Identify which cell holds the provided text, then report its [x, y] central coordinate. 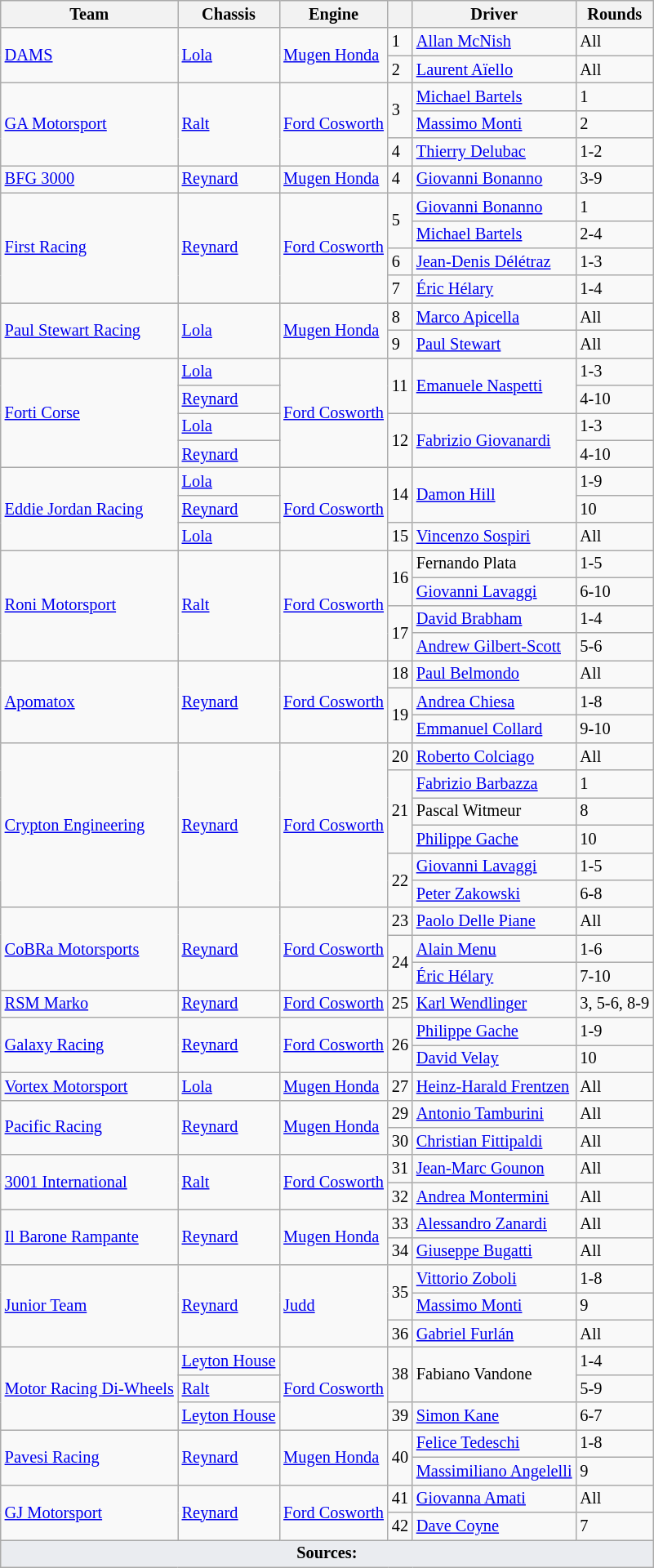
Damon Hill [495, 495]
31 [400, 1169]
23 [400, 921]
3, 5-6, 8-9 [614, 1004]
18 [400, 674]
Pascal Witmeur [495, 811]
35 [400, 1292]
15 [400, 537]
24 [400, 962]
Peter Zakowski [495, 893]
5-9 [614, 1388]
Thierry Delubac [495, 152]
Laurent Aïello [495, 69]
Felice Tedeschi [495, 1443]
Vincenzo Sospiri [495, 537]
6 [400, 261]
GA Motorsport [90, 124]
33 [400, 1223]
Fernando Plata [495, 563]
Emanuele Naspetti [495, 385]
Andrea Montermini [495, 1196]
Allan McNish [495, 42]
Pavesi Racing [90, 1457]
Roni Motorsport [90, 604]
Dave Coyne [495, 1526]
14 [400, 495]
21 [400, 812]
2-4 [614, 234]
Jean-Marc Gounon [495, 1169]
Paul Stewart [495, 344]
Fabiano Vandone [495, 1375]
12 [400, 439]
16 [400, 577]
9-10 [614, 728]
Vittorio Zoboli [495, 1279]
Junior Team [90, 1307]
Marco Apicella [495, 317]
22 [400, 880]
Driver [495, 14]
1-6 [614, 949]
Motor Racing Di-Wheels [90, 1388]
3-9 [614, 179]
Chassis [229, 14]
5-6 [614, 646]
5 [400, 220]
Paul Stewart Racing [90, 330]
26 [400, 1045]
Paul Belmondo [495, 674]
Massimiliano Angelelli [495, 1471]
Paolo Delle Piane [495, 921]
19 [400, 715]
DAMS [90, 56]
Sources: [327, 1553]
Engine [333, 14]
Apomatox [90, 701]
27 [400, 1086]
3 [400, 109]
Andrew Gilbert-Scott [495, 646]
Rounds [614, 14]
Alain Menu [495, 949]
Giovanna Amati [495, 1499]
6-8 [614, 893]
20 [400, 756]
Vortex Motorsport [90, 1086]
1-2 [614, 152]
32 [400, 1196]
Judd [333, 1307]
11 [400, 385]
Galaxy Racing [90, 1045]
Heinz-Harald Frentzen [495, 1086]
David Brabham [495, 619]
Fabrizio Barbazza [495, 784]
Eddie Jordan Racing [90, 508]
39 [400, 1416]
Fabrizio Giovanardi [495, 439]
Giuseppe Bugatti [495, 1251]
Jean-Denis Délétraz [495, 261]
42 [400, 1526]
Il Barone Rampante [90, 1236]
Alessandro Zanardi [495, 1223]
BFG 3000 [90, 179]
Andrea Chiesa [495, 702]
3001 International [90, 1183]
Team [90, 14]
Simon Kane [495, 1416]
Christian Fittipaldi [495, 1141]
29 [400, 1114]
RSM Marko [90, 1004]
6-7 [614, 1416]
David Velay [495, 1058]
6-10 [614, 591]
Antonio Tamburini [495, 1114]
Pacific Racing [90, 1127]
17 [400, 632]
Gabriel Furlán [495, 1334]
40 [400, 1457]
25 [400, 1004]
41 [400, 1499]
Karl Wendlinger [495, 1004]
CoBRa Motorsports [90, 949]
34 [400, 1251]
38 [400, 1375]
36 [400, 1334]
Emmanuel Collard [495, 728]
First Racing [90, 248]
Forti Corse [90, 413]
7-10 [614, 976]
GJ Motorsport [90, 1512]
30 [400, 1141]
Crypton Engineering [90, 825]
Roberto Colciago [495, 756]
